Capture the cell that displays the provided text and extract its [X, Y] central coordinate. 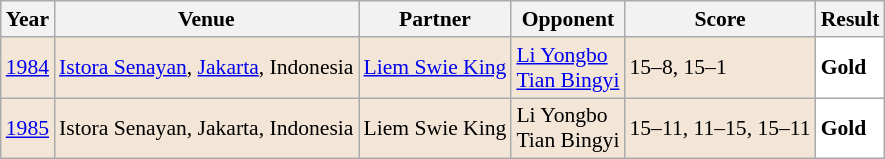
15–8, 15–1 [720, 68]
Opponent [568, 19]
15–11, 11–15, 15–11 [720, 128]
Score [720, 19]
Partner [436, 19]
1984 [28, 68]
Year [28, 19]
Venue [206, 19]
1985 [28, 128]
Result [850, 19]
